Determine the (x, y) coordinate at the center of the cell enclosing the given text.  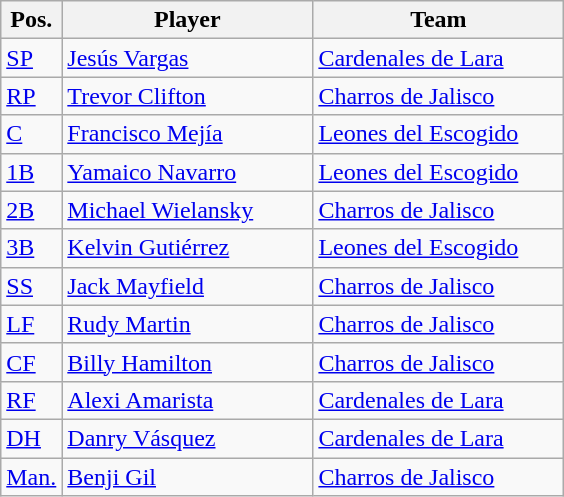
Kelvin Gutiérrez (188, 248)
Team (438, 20)
Benji Gil (188, 477)
Man. (32, 477)
RF (32, 400)
CF (32, 362)
SP (32, 58)
Yamaico Navarro (188, 172)
Alexi Amarista (188, 400)
Pos. (32, 20)
Jesús Vargas (188, 58)
2B (32, 210)
Jack Mayfield (188, 286)
Player (188, 20)
RP (32, 96)
DH (32, 438)
3B (32, 248)
Rudy Martin (188, 324)
Francisco Mejía (188, 134)
LF (32, 324)
Michael Wielansky (188, 210)
Danry Vásquez (188, 438)
1B (32, 172)
C (32, 134)
SS (32, 286)
Trevor Clifton (188, 96)
Billy Hamilton (188, 362)
